Scan for the cell matching the given text and deliver its [X, Y] coordinate at center. 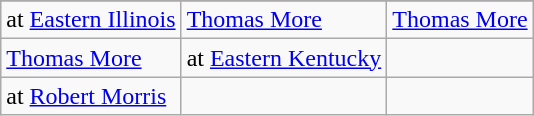
at Robert Morris [91, 96]
at Eastern Kentucky [284, 58]
at Eastern Illinois [91, 20]
